Find where the given text appears and provide that cell's center as (X, Y) coordinate. 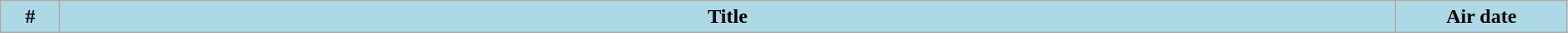
# (30, 17)
Air date (1481, 17)
Title (728, 17)
